Output the (x, y) coordinate of the center of the cell containing the given text.  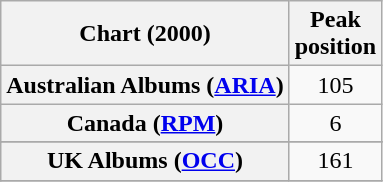
Canada (RPM) (145, 123)
Chart (2000) (145, 34)
105 (335, 85)
161 (335, 161)
Peakposition (335, 34)
6 (335, 123)
UK Albums (OCC) (145, 161)
Australian Albums (ARIA) (145, 85)
